Determine the (x, y) coordinate at the center of the cell enclosing the given text.  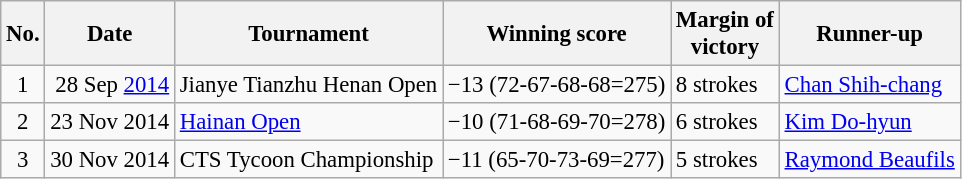
Jianye Tianzhu Henan Open (308, 85)
Hainan Open (308, 122)
Date (110, 34)
23 Nov 2014 (110, 122)
8 strokes (726, 85)
2 (23, 122)
CTS Tycoon Championship (308, 160)
−10 (71-68-69-70=278) (557, 122)
Runner-up (870, 34)
Raymond Beaufils (870, 160)
−11 (65-70-73-69=277) (557, 160)
3 (23, 160)
28 Sep 2014 (110, 85)
1 (23, 85)
6 strokes (726, 122)
Chan Shih-chang (870, 85)
−13 (72-67-68-68=275) (557, 85)
Kim Do-hyun (870, 122)
30 Nov 2014 (110, 160)
Tournament (308, 34)
Winning score (557, 34)
5 strokes (726, 160)
No. (23, 34)
Margin ofvictory (726, 34)
